Locate the cell with the specified text and output its [X, Y] center coordinate. 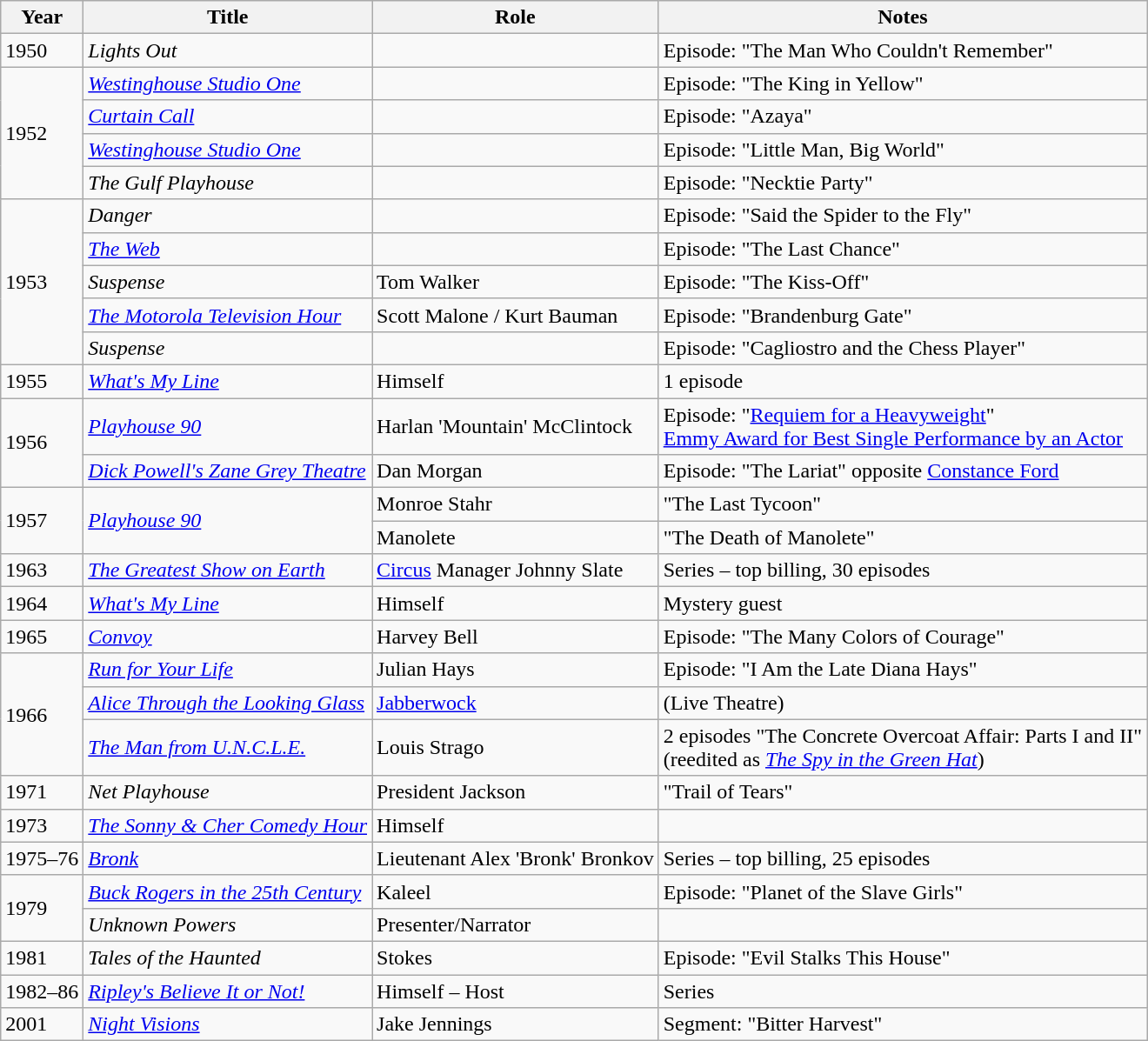
1979 [42, 908]
Harlan 'Mountain' McClintock [516, 426]
Episode: "Brandenburg Gate" [903, 315]
1956 [42, 444]
1965 [42, 637]
1966 [42, 715]
Series – top billing, 25 episodes [903, 858]
The Sonny & Cher Comedy Hour [228, 825]
Louis Strago [516, 748]
Curtain Call [228, 117]
Dick Powell's Zane Grey Theatre [228, 471]
The Web [228, 249]
The Greatest Show on Earth [228, 571]
Episode: "Planet of the Slave Girls" [903, 891]
Episode: "Necktie Party" [903, 183]
Role [516, 17]
Run for Your Life [228, 670]
Bronk [228, 858]
"The Last Tycoon" [903, 504]
Alice Through the Looking Glass [228, 703]
Lieutenant Alex 'Bronk' Bronkov [516, 858]
Notes [903, 17]
Mystery guest [903, 604]
Episode: "Azaya" [903, 117]
Year [42, 17]
1975–76 [42, 858]
Circus Manager Johnny Slate [516, 571]
1 episode [903, 381]
Title [228, 17]
Episode: "The King in Yellow" [903, 83]
Episode: "Little Man, Big World" [903, 150]
Julian Hays [516, 670]
Night Visions [228, 1024]
1964 [42, 604]
Episode: "I Am the Late Diana Hays" [903, 670]
2001 [42, 1024]
Lights Out [228, 50]
Episode: "The Last Chance" [903, 249]
Segment: "Bitter Harvest" [903, 1024]
Scott Malone / Kurt Bauman [516, 315]
Net Playhouse [228, 792]
Harvey Bell [516, 637]
Tom Walker [516, 282]
Jabberwock [516, 703]
1973 [42, 825]
Episode: "Requiem for a Heavyweight"Emmy Award for Best Single Performance by an Actor [903, 426]
Presenter/Narrator [516, 924]
Ripley's Believe It or Not! [228, 991]
The Man from U.N.C.L.E. [228, 748]
Monroe Stahr [516, 504]
Unknown Powers [228, 924]
Series – top billing, 30 episodes [903, 571]
(Live Theatre) [903, 703]
Jake Jennings [516, 1024]
1952 [42, 133]
Kaleel [516, 891]
"The Death of Manolete" [903, 537]
Tales of the Haunted [228, 958]
"Trail of Tears" [903, 792]
President Jackson [516, 792]
Dan Morgan [516, 471]
Episode: "Evil Stalks This House" [903, 958]
Danger [228, 216]
Episode: "Said the Spider to the Fly" [903, 216]
1955 [42, 381]
Episode: "The Lariat" opposite Constance Ford [903, 471]
Buck Rogers in the 25th Century [228, 891]
Manolete [516, 537]
1981 [42, 958]
Convoy [228, 637]
Series [903, 991]
Episode: "The Many Colors of Courage" [903, 637]
1953 [42, 282]
Episode: "Cagliostro and the Chess Player" [903, 348]
1971 [42, 792]
1957 [42, 521]
The Motorola Television Hour [228, 315]
Episode: "The Man Who Couldn't Remember" [903, 50]
Stokes [516, 958]
The Gulf Playhouse [228, 183]
1963 [42, 571]
1950 [42, 50]
1982–86 [42, 991]
2 episodes "The Concrete Overcoat Affair: Parts I and II" (reedited as The Spy in the Green Hat) [903, 748]
Episode: "The Kiss-Off" [903, 282]
Himself – Host [516, 991]
